Extract the [x, y] coordinate from the center of the cell holding the provided text.  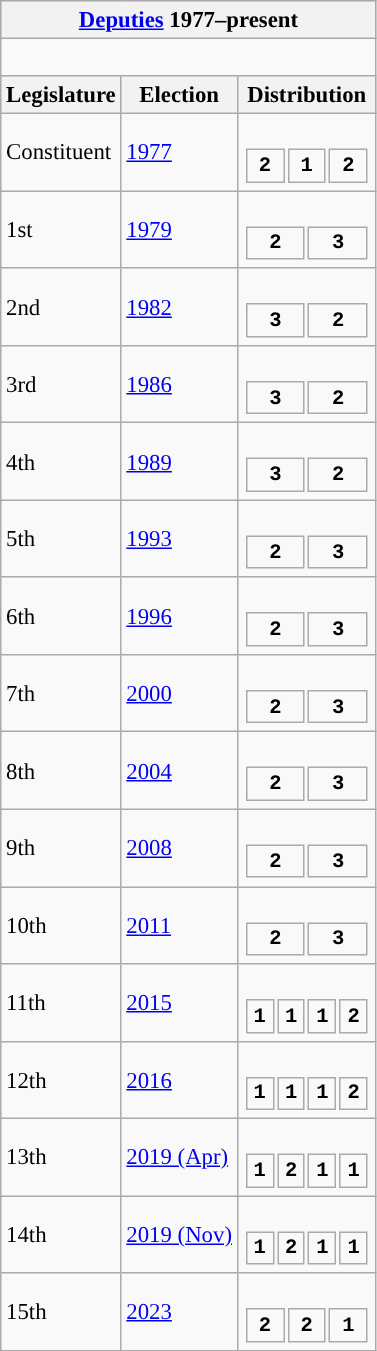
2023 [179, 1312]
11th [61, 1002]
2011 [179, 926]
2 2 1 [306, 1312]
2008 [179, 848]
3rd [61, 384]
2000 [179, 694]
15th [61, 1312]
2 1 2 [306, 152]
2004 [179, 770]
1996 [179, 616]
1979 [179, 230]
2016 [179, 1080]
Deputies 1977–present [188, 20]
2015 [179, 1002]
Distribution [306, 95]
1982 [179, 306]
5th [61, 538]
2019 (Nov) [179, 1234]
2019 (Apr) [179, 1158]
Legislature [61, 95]
8th [61, 770]
12th [61, 1080]
1977 [179, 152]
1986 [179, 384]
9th [61, 848]
7th [61, 694]
2nd [61, 306]
10th [61, 926]
1993 [179, 538]
13th [61, 1158]
4th [61, 462]
14th [61, 1234]
Constituent [61, 152]
6th [61, 616]
Election [179, 95]
1st [61, 230]
1989 [179, 462]
